Return [X, Y] of the center of cell containing provided text 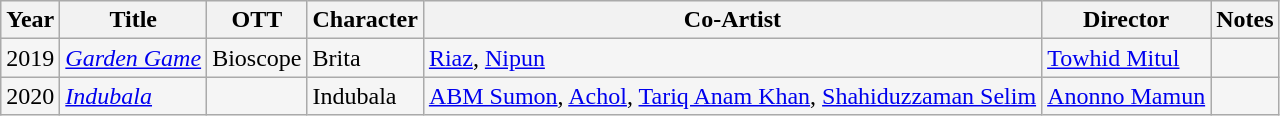
Towhid Mitul [1126, 58]
Riaz, Nipun [732, 58]
ABM Sumon, Achol, Tariq Anam Khan, Shahiduzzaman Selim [732, 96]
Character [365, 20]
Anonno Mamun [1126, 96]
2019 [30, 58]
Title [134, 20]
Notes [1245, 20]
OTT [257, 20]
Brita [365, 58]
Co-Artist [732, 20]
2020 [30, 96]
Garden Game [134, 58]
Director [1126, 20]
Bioscope [257, 58]
Year [30, 20]
